Detect which cell encompasses the target text, then output its (X, Y) center coordinate. 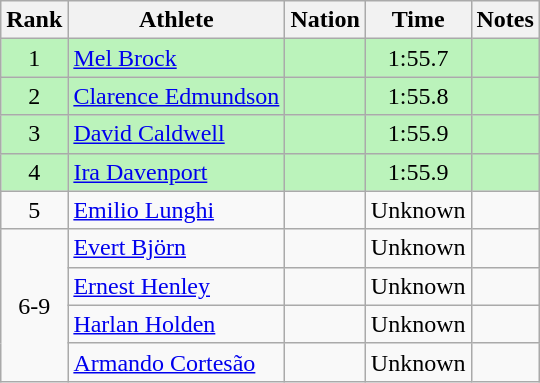
Emilio Lunghi (176, 210)
Nation (325, 20)
1 (34, 58)
Time (418, 20)
Ernest Henley (176, 286)
3 (34, 134)
Notes (505, 20)
1:55.8 (418, 96)
Ira Davenport (176, 172)
Harlan Holden (176, 324)
1:55.7 (418, 58)
Armando Cortesão (176, 362)
5 (34, 210)
Athlete (176, 20)
4 (34, 172)
Mel Brock (176, 58)
David Caldwell (176, 134)
Rank (34, 20)
2 (34, 96)
6-9 (34, 305)
Evert Björn (176, 248)
Clarence Edmundson (176, 96)
